Search for the cell housing the specified text and yield its (X, Y) center coordinate. 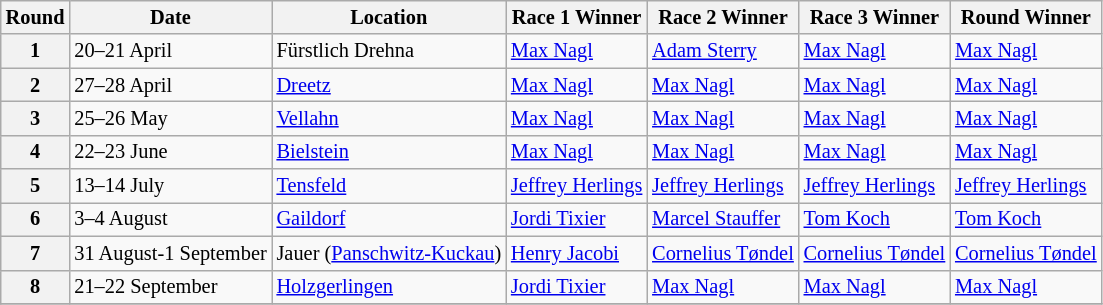
3 (36, 118)
Race 3 Winner (874, 17)
Round (36, 17)
Race 2 Winner (722, 17)
Race 1 Winner (576, 17)
6 (36, 219)
Location (389, 17)
Vellahn (389, 118)
Marcel Stauffer (722, 219)
Gaildorf (389, 219)
1 (36, 51)
Date (170, 17)
Adam Sterry (722, 51)
Holzgerlingen (389, 287)
4 (36, 152)
Bielstein (389, 152)
5 (36, 186)
22–23 June (170, 152)
21–22 September (170, 287)
Round Winner (1026, 17)
7 (36, 253)
31 August-1 September (170, 253)
2 (36, 85)
Fürstlich Drehna (389, 51)
Henry Jacobi (576, 253)
20–21 April (170, 51)
3–4 August (170, 219)
8 (36, 287)
27–28 April (170, 85)
Jauer (Panschwitz-Kuckau) (389, 253)
13–14 July (170, 186)
25–26 May (170, 118)
Dreetz (389, 85)
Tensfeld (389, 186)
